Extract the [x, y] coordinate from the center of the cell holding the provided text.  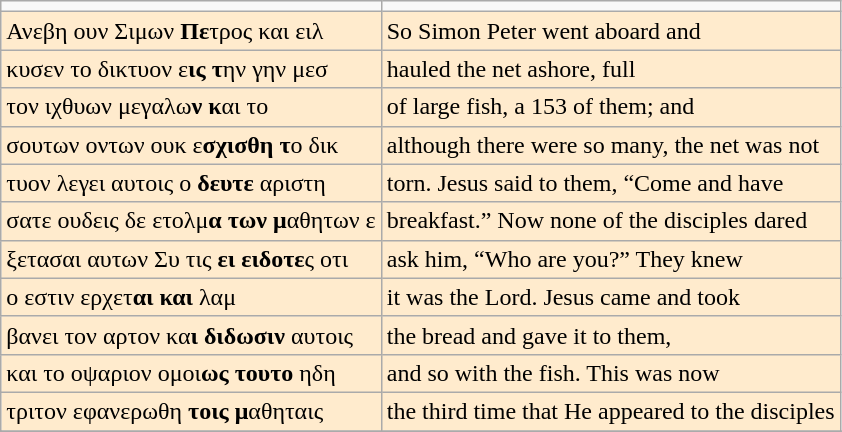
breakfast.” Now none of the disciples dared [610, 221]
σουτων οντων ουκ εσχισθη το δικ [191, 145]
the bread and gave it to them, [610, 335]
Ανεβη ουν Σιμων Πετρος και ειλ [191, 31]
ξετασαι αυτων Συ τις ει ειδοτες οτι [191, 259]
κυσεν το δικτυον εις την γην μεσ [191, 69]
although there were so many, the net was not [610, 145]
τριτον εφανερωθη τοις μαθηταις [191, 411]
of large fish, a 153 of them; and [610, 107]
τον ιχθυων μεγαλων και το [191, 107]
torn. Jesus said to them, “Come and have [610, 183]
ο εστιν ερχεται και λαμ [191, 297]
hauled the net ashore, full [610, 69]
ask him, “Who are you?” They knew [610, 259]
and so with the fish. This was now [610, 373]
και το οψαριον ομοιως τουτο ηδη [191, 373]
τυον λεγει αυτοις ο δευτε αριστη [191, 183]
σατε ουδεις δε ετολμα των μαθητων ε [191, 221]
it was the Lord. Jesus came and took [610, 297]
So Simon Peter went aboard and [610, 31]
βανει τον αρτον και διδωσιν αυτοις [191, 335]
the third time that He appeared to the disciples [610, 411]
